For the text-containing cell, return its midpoint in [X, Y] coordinate format. 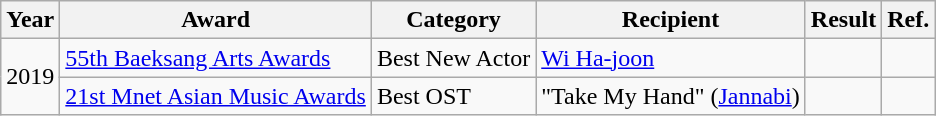
"Take My Hand" (Jannabi) [671, 96]
Category [453, 20]
Wi Ha-joon [671, 58]
Year [30, 20]
21st Mnet Asian Music Awards [216, 96]
Ref. [908, 20]
Best New Actor [453, 58]
2019 [30, 77]
55th Baeksang Arts Awards [216, 58]
Recipient [671, 20]
Result [843, 20]
Award [216, 20]
Best OST [453, 96]
